Return (x, y) of the center of cell containing provided text 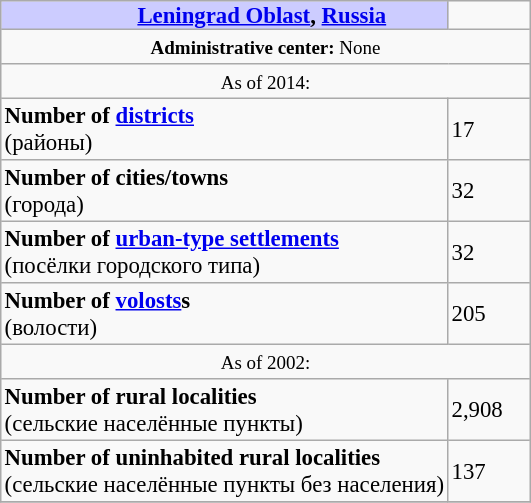
Number of cities/towns(города) (224, 191)
205 (489, 314)
137 (489, 471)
As of 2014: (266, 81)
17 (489, 129)
Administrative center: None (266, 46)
2,908 (489, 410)
As of 2002: (266, 361)
Number of volostss(волости) (224, 314)
Number of districts(районы) (224, 129)
Number of urban-type settlements(посёлки городского типа) (224, 252)
Leningrad Oblast, Russia (224, 15)
Number of rural localities(сельские населённые пункты) (224, 410)
Number of uninhabited rural localities(сельские населённые пункты без населения) (224, 471)
